Detect which cell encompasses the target text, then output its (X, Y) center coordinate. 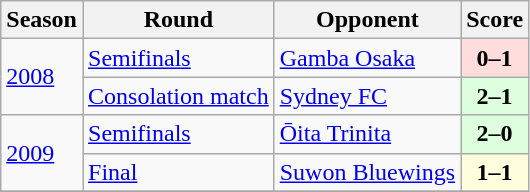
Suwon Bluewings (367, 172)
Consolation match (178, 96)
Gamba Osaka (367, 58)
Season (42, 20)
Score (495, 20)
Opponent (367, 20)
2009 (42, 153)
2008 (42, 77)
Sydney FC (367, 96)
Final (178, 172)
2–1 (495, 96)
1–1 (495, 172)
0–1 (495, 58)
Round (178, 20)
Ōita Trinita (367, 134)
2–0 (495, 134)
